Scan for the cell matching the given text and deliver its (x, y) coordinate at center. 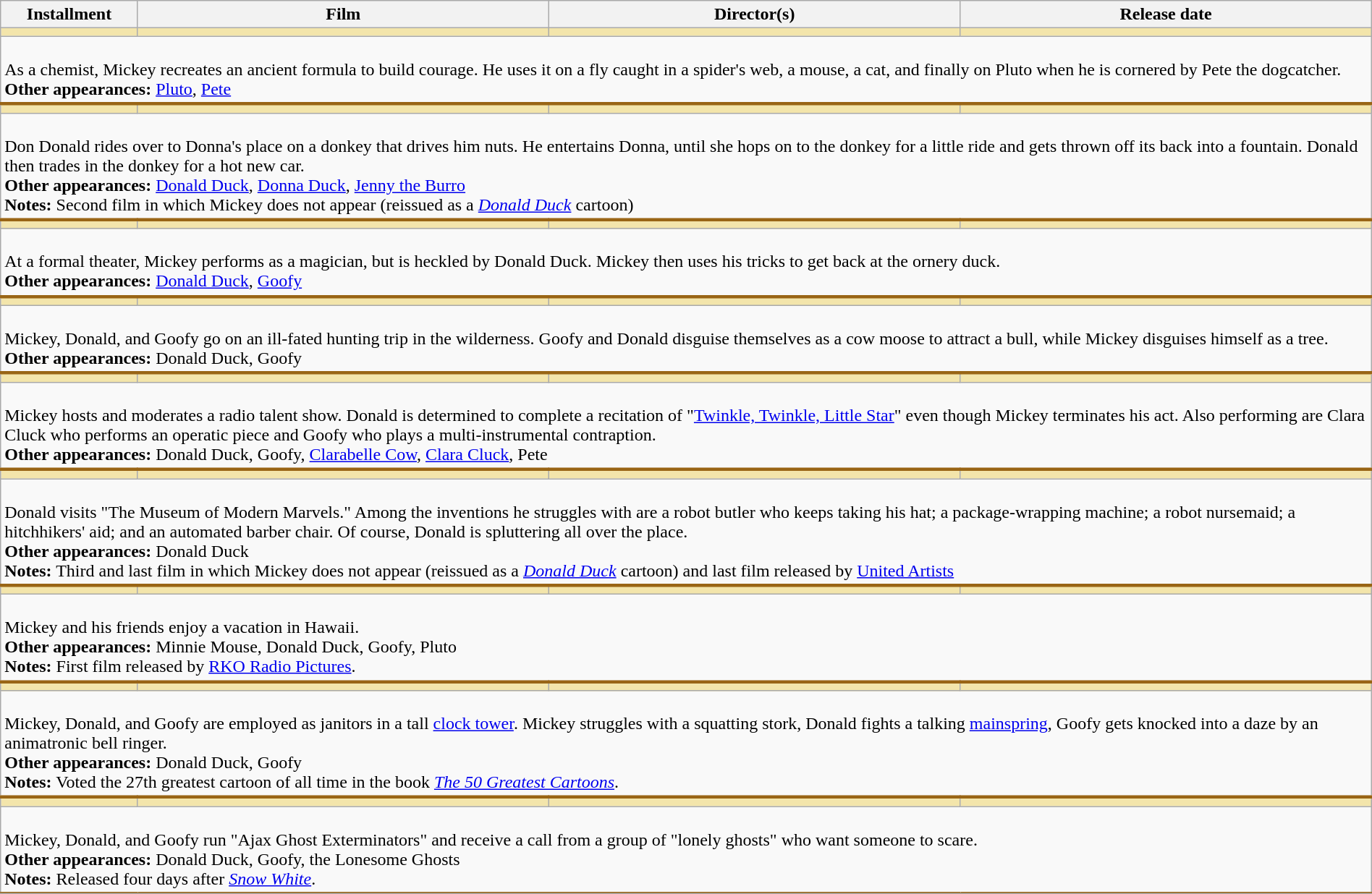
Director(s) (755, 14)
Installment (69, 14)
Film (343, 14)
Release date (1166, 14)
